Scan for the cell matching the given text and deliver its (x, y) coordinate at center. 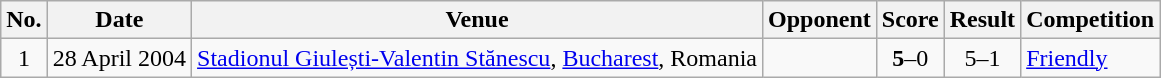
Venue (478, 20)
Date (119, 20)
Opponent (820, 20)
1 (24, 58)
No. (24, 20)
Score (910, 20)
Competition (1090, 20)
5–1 (982, 58)
Stadionul Giulești-Valentin Stănescu, Bucharest, Romania (478, 58)
28 April 2004 (119, 58)
Result (982, 20)
5–0 (910, 58)
Friendly (1090, 58)
